Identify which cell holds the provided text, then report its [X, Y] central coordinate. 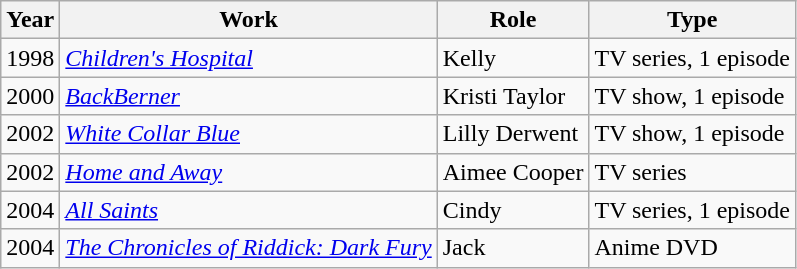
Jack [513, 248]
Anime DVD [692, 248]
Aimee Cooper [513, 172]
Kelly [513, 58]
Kristi Taylor [513, 96]
1998 [30, 58]
The Chronicles of Riddick: Dark Fury [248, 248]
Cindy [513, 210]
BackBerner [248, 96]
Role [513, 20]
TV series [692, 172]
Year [30, 20]
Type [692, 20]
Home and Away [248, 172]
Lilly Derwent [513, 134]
All Saints [248, 210]
2000 [30, 96]
Children's Hospital [248, 58]
Work [248, 20]
White Collar Blue [248, 134]
